Find where the given text appears and provide that cell's center as [X, Y] coordinate. 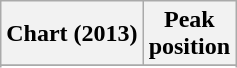
Peakposition [189, 34]
Chart (2013) [72, 34]
